Search for the cell housing the specified text and yield its (x, y) center coordinate. 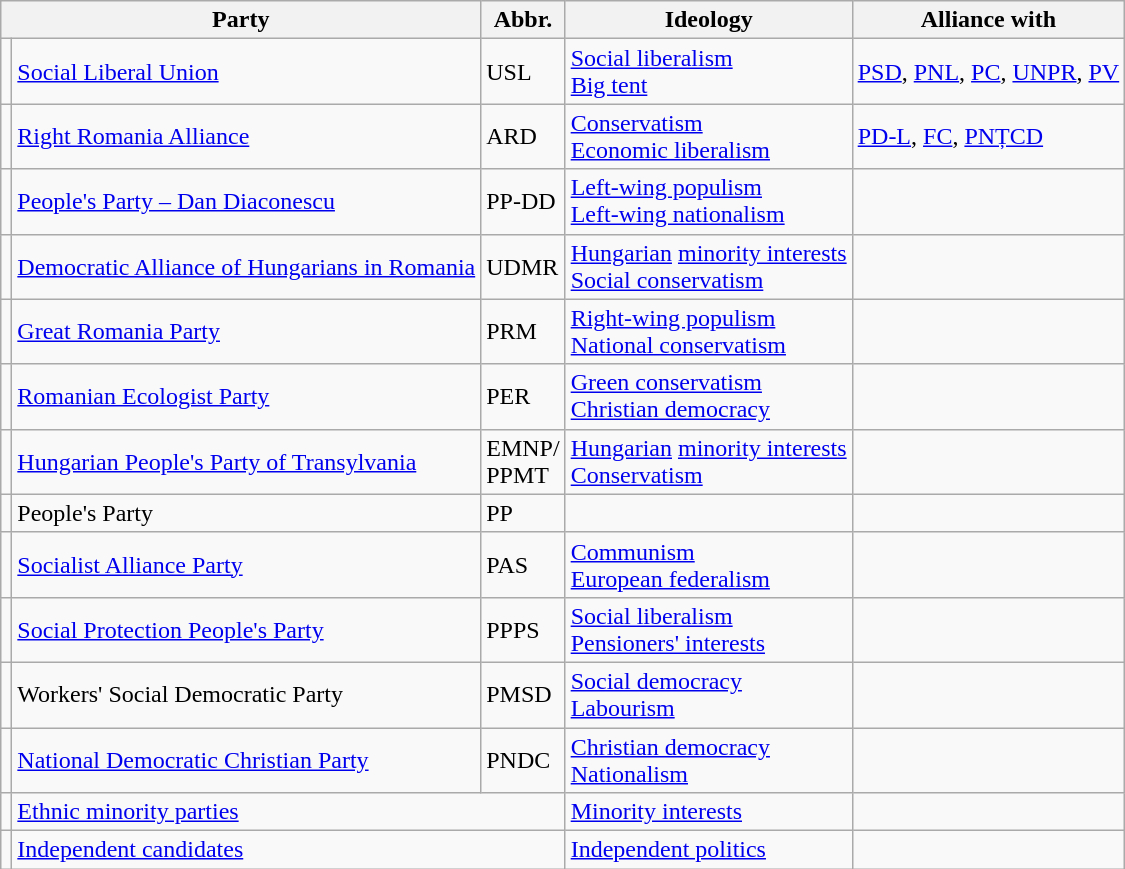
PSD, PNL, PC, UNPR, PV (988, 72)
PMSD (523, 694)
Workers' Social Democratic Party (246, 694)
Social liberalismBig tent (708, 72)
Hungarian minority interestsSocial conservatism (708, 266)
UDMR (523, 266)
ConservatismEconomic liberalism (708, 136)
National Democratic Christian Party (246, 760)
Green conservatismChristian democracy (708, 396)
Independent candidates (288, 850)
Right Romania Alliance (246, 136)
Social liberalismPensioners' interests (708, 630)
Great Romania Party (246, 332)
PER (523, 396)
Left-wing populismLeft-wing nationalism (708, 202)
Independent politics (708, 850)
Right-wing populismNational conservatism (708, 332)
Democratic Alliance of Hungarians in Romania (246, 266)
Minority interests (708, 812)
Party (241, 20)
People's Party (246, 513)
PD-L, FC, PNȚCD (988, 136)
Romanian Ecologist Party (246, 396)
EMNP/PPMT (523, 462)
Christian democracyNationalism (708, 760)
ARD (523, 136)
PPPS (523, 630)
PRM (523, 332)
Social Protection People's Party (246, 630)
Ideology (708, 20)
Socialist Alliance Party (246, 564)
Ethnic minority parties (288, 812)
People's Party – Dan Diaconescu (246, 202)
Abbr. (523, 20)
CommunismEuropean federalism (708, 564)
PP-DD (523, 202)
USL (523, 72)
Hungarian People's Party of Transylvania (246, 462)
Hungarian minority interestsConservatism (708, 462)
PAS (523, 564)
Social Liberal Union (246, 72)
Alliance with (988, 20)
Social democracyLabourism (708, 694)
PNDC (523, 760)
PP (523, 513)
